Find where the given text appears and provide that cell's center as [X, Y] coordinate. 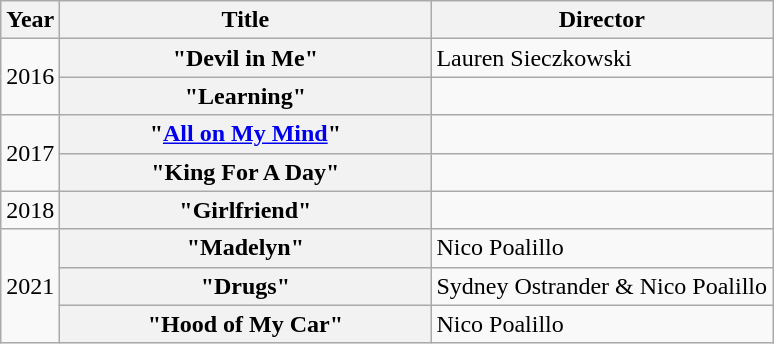
2016 [30, 77]
Year [30, 20]
2018 [30, 210]
2021 [30, 286]
Lauren Sieczkowski [602, 58]
"King For A Day" [246, 172]
2017 [30, 153]
"Hood of My Car" [246, 324]
"All on My Mind" [246, 134]
"Madelyn" [246, 248]
"Drugs" [246, 286]
"Learning" [246, 96]
Title [246, 20]
"Devil in Me" [246, 58]
Sydney Ostrander & Nico Poalillo [602, 286]
"Girlfriend" [246, 210]
Director [602, 20]
